Return [x, y] of the center of cell containing provided text 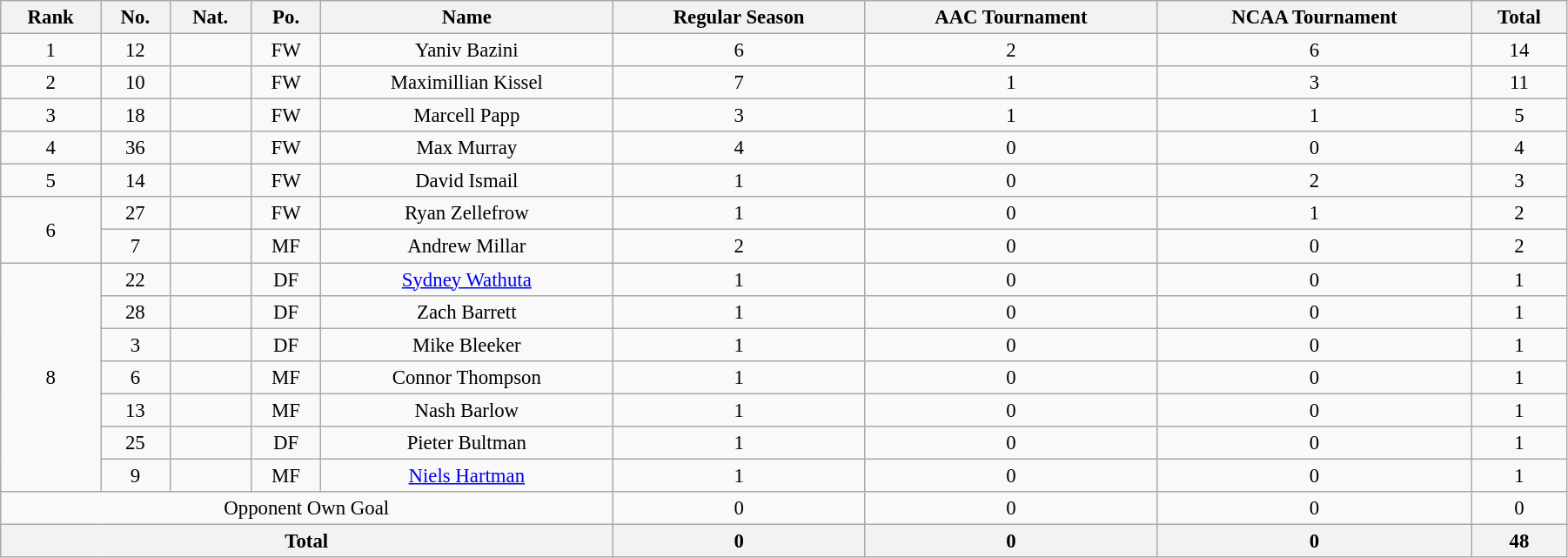
Max Murray [466, 148]
11 [1519, 83]
Marcell Papp [466, 116]
Rank [50, 17]
AAC Tournament [1011, 17]
Andrew Millar [466, 246]
Mike Bleeker [466, 345]
12 [136, 50]
Regular Season [740, 17]
10 [136, 83]
Sydney Wathuta [466, 279]
13 [136, 410]
Nat. [211, 17]
8 [50, 378]
18 [136, 116]
Pieter Bultman [466, 443]
48 [1519, 541]
No. [136, 17]
28 [136, 312]
36 [136, 148]
Niels Hartman [466, 475]
22 [136, 279]
Maximillian Kissel [466, 83]
Name [466, 17]
Opponent Own Goal [306, 508]
Po. [285, 17]
25 [136, 443]
Ryan Zellefrow [466, 213]
9 [136, 475]
Yaniv Bazini [466, 50]
David Ismail [466, 181]
Zach Barrett [466, 312]
Nash Barlow [466, 410]
Connor Thompson [466, 377]
NCAA Tournament [1314, 17]
27 [136, 213]
